Return the [x, y] coordinate for the center point of the cell that contains the specified text.  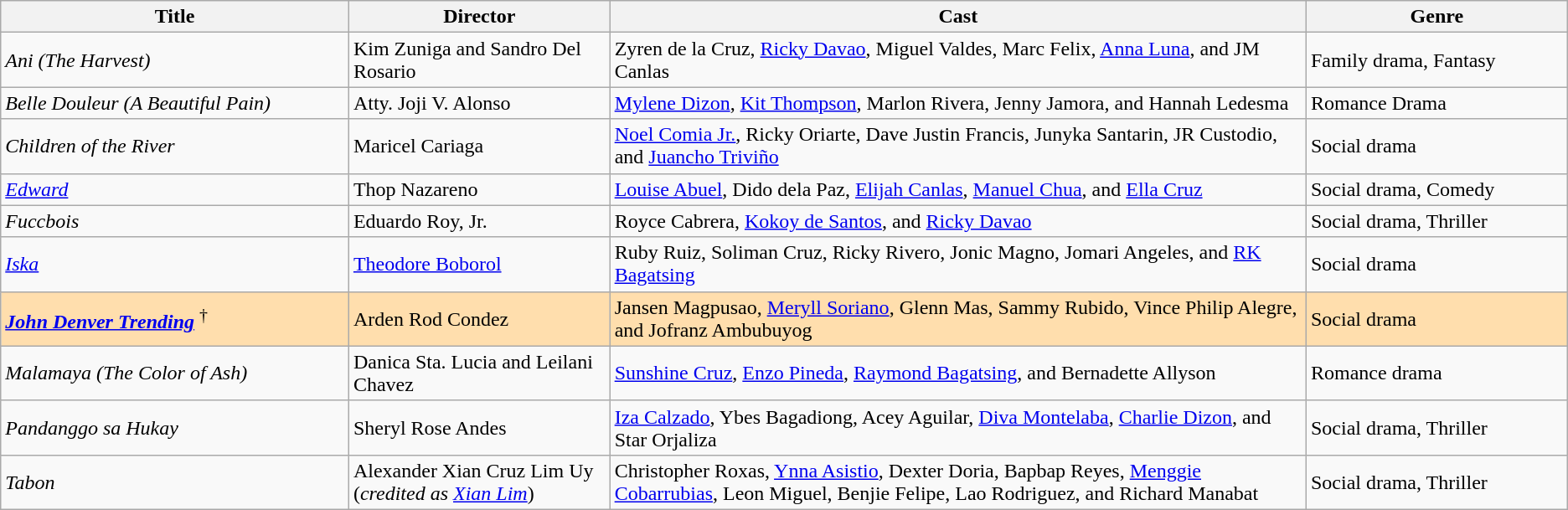
Danica Sta. Lucia and Leilani Chavez [479, 373]
Maricel Cariaga [479, 146]
John Denver Trending † [175, 318]
Malamaya (The Color of Ash) [175, 373]
Director [479, 17]
Arden Rod Condez [479, 318]
Title [175, 17]
Family drama, Fantasy [1436, 60]
Romance Drama [1436, 103]
Atty. Joji V. Alonso [479, 103]
Eduardo Roy, Jr. [479, 221]
Kim Zuniga and Sandro Del Rosario [479, 60]
Fuccbois [175, 221]
Iska [175, 265]
Social drama, Comedy [1436, 189]
Pandanggo sa Hukay [175, 427]
Ruby Ruiz, Soliman Cruz, Ricky Rivero, Jonic Magno, Jomari Angeles, and RK Bagatsing [958, 265]
Belle Douleur (A Beautiful Pain) [175, 103]
Cast [958, 17]
Jansen Magpusao, Meryll Soriano, Glenn Mas, Sammy Rubido, Vince Philip Alegre, and Jofranz Ambubuyog [958, 318]
Tabon [175, 482]
Christopher Roxas, Ynna Asistio, Dexter Doria, Bapbap Reyes, Menggie Cobarrubias, Leon Miguel, Benjie Felipe, Lao Rodriguez, and Richard Manabat [958, 482]
Louise Abuel, Dido dela Paz, Elijah Canlas, Manuel Chua, and Ella Cruz [958, 189]
Edward [175, 189]
Theodore Boborol [479, 265]
Romance drama [1436, 373]
Royce Cabrera, Kokoy de Santos, and Ricky Davao [958, 221]
Zyren de la Cruz, Ricky Davao, Miguel Valdes, Marc Felix, Anna Luna, and JM Canlas [958, 60]
Iza Calzado, Ybes Bagadiong, Acey Aguilar, Diva Montelaba, Charlie Dizon, and Star Orjaliza [958, 427]
Noel Comia Jr., Ricky Oriarte, Dave Justin Francis, Junyka Santarin, JR Custodio, and Juancho Triviño [958, 146]
Sheryl Rose Andes [479, 427]
Children of the River [175, 146]
Sunshine Cruz, Enzo Pineda, Raymond Bagatsing, and Bernadette Allyson [958, 373]
Thop Nazareno [479, 189]
Alexander Xian Cruz Lim Uy (credited as Xian Lim) [479, 482]
Ani (The Harvest) [175, 60]
Genre [1436, 17]
Mylene Dizon, Kit Thompson, Marlon Rivera, Jenny Jamora, and Hannah Ledesma [958, 103]
